Output the (X, Y) coordinate of the center of the cell containing the given text.  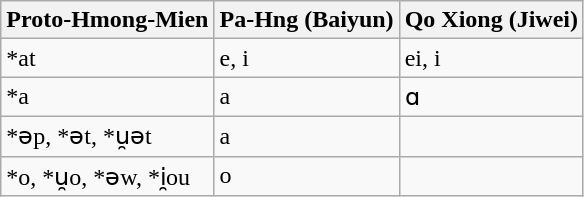
Qo Xiong (Jiwei) (491, 20)
*a (108, 97)
*o, *u̯o, *əw, *i̯ou (108, 176)
*əp, *ət, *u̯ət (108, 136)
ei, i (491, 58)
Pa-Hng (Baiyun) (306, 20)
Proto-Hmong-Mien (108, 20)
ɑ (491, 97)
e, i (306, 58)
o (306, 176)
*at (108, 58)
